Scan for the cell matching the given text and deliver its (x, y) coordinate at center. 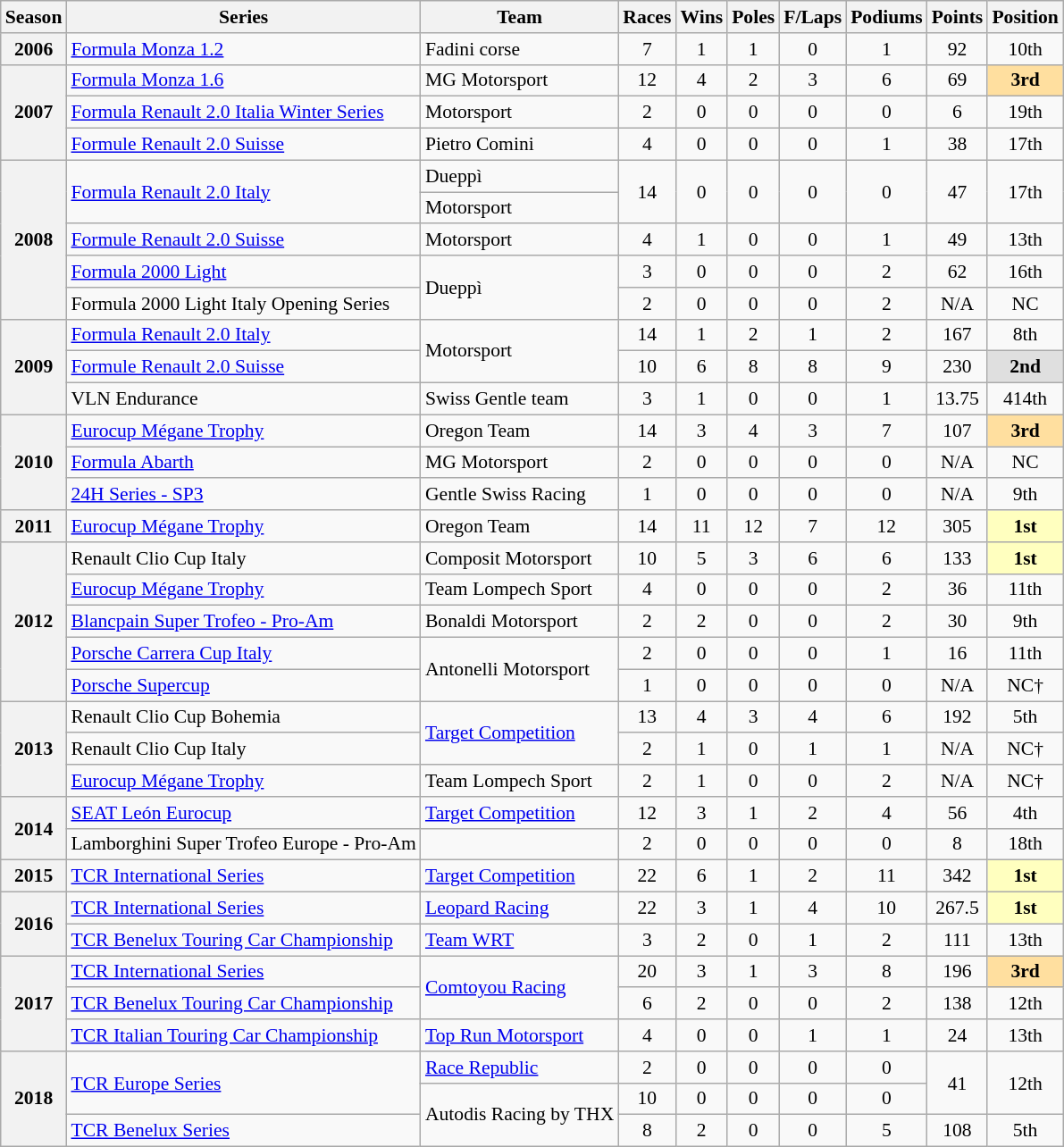
2008 (34, 239)
24 (958, 1035)
TCR Benelux Series (243, 1131)
56 (958, 813)
92 (958, 49)
2015 (34, 876)
13.75 (958, 399)
Antonelli Motorsport (520, 670)
2018 (34, 1099)
Swiss Gentle team (520, 399)
Gentle Swiss Racing (520, 495)
Porsche Supercup (243, 685)
2007 (34, 113)
Wins (701, 17)
Formula 2000 Light Italy Opening Series (243, 304)
Points (958, 17)
Blancpain Super Trofeo - Pro-Am (243, 622)
Lamborghini Super Trofeo Europe - Pro-Am (243, 844)
Team WRT (520, 940)
Formula Abarth (243, 463)
Porsche Carrera Cup Italy (243, 654)
19th (1025, 113)
30 (958, 622)
49 (958, 240)
230 (958, 367)
Renault Clio Cup Bohemia (243, 717)
2010 (34, 463)
Team (520, 17)
Race Republic (520, 1067)
Bonaldi Motorsport (520, 622)
SEAT León Eurocup (243, 813)
16 (958, 654)
2009 (34, 366)
2013 (34, 749)
Composit Motorsport (520, 558)
Comtoyou Racing (520, 988)
13 (647, 717)
167 (958, 335)
111 (958, 940)
Season (34, 17)
Formula Renault 2.0 Italia Winter Series (243, 113)
Formula Monza 1.2 (243, 49)
41 (958, 1083)
47 (958, 191)
10th (1025, 49)
2011 (34, 526)
9 (886, 367)
Podiums (886, 17)
TCR Italian Touring Car Championship (243, 1035)
2nd (1025, 367)
Formula 2000 Light (243, 272)
2016 (34, 924)
Series (243, 17)
Formula Monza 1.6 (243, 80)
414th (1025, 399)
18th (1025, 844)
Poles (753, 17)
107 (958, 431)
F/Laps (813, 17)
VLN Endurance (243, 399)
Fadini corse (520, 49)
138 (958, 1004)
2017 (34, 1004)
16th (1025, 272)
Autodis Racing by THX (520, 1115)
2006 (34, 49)
Position (1025, 17)
196 (958, 972)
38 (958, 145)
267.5 (958, 908)
20 (647, 972)
69 (958, 80)
8th (1025, 335)
108 (958, 1131)
Leopard Racing (520, 908)
342 (958, 876)
62 (958, 272)
4th (1025, 813)
305 (958, 526)
24H Series - SP3 (243, 495)
Pietro Comini (520, 145)
Top Run Motorsport (520, 1035)
2014 (34, 829)
36 (958, 590)
2012 (34, 622)
TCR Europe Series (243, 1083)
Races (647, 17)
192 (958, 717)
133 (958, 558)
